For the text-containing cell, return its midpoint in [x, y] coordinate format. 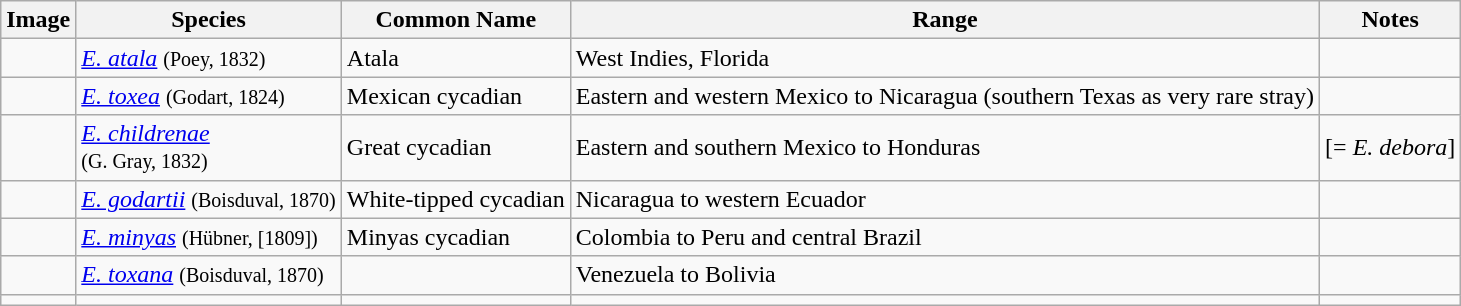
E. childrenae(G. Gray, 1832) [208, 148]
E. atala (Poey, 1832) [208, 58]
Notes [1390, 20]
Nicaragua to western Ecuador [944, 199]
Species [208, 20]
[= E. debora] [1390, 148]
E. minyas (Hübner, [1809]) [208, 237]
Mexican cycadian [456, 96]
Range [944, 20]
Minyas cycadian [456, 237]
Atala [456, 58]
E. toxana (Boisduval, 1870) [208, 275]
E. godartii (Boisduval, 1870) [208, 199]
Great cycadian [456, 148]
Eastern and southern Mexico to Honduras [944, 148]
Colombia to Peru and central Brazil [944, 237]
Eastern and western Mexico to Nicaragua (southern Texas as very rare stray) [944, 96]
West Indies, Florida [944, 58]
Common Name [456, 20]
Venezuela to Bolivia [944, 275]
Image [38, 20]
E. toxea (Godart, 1824) [208, 96]
White-tipped cycadian [456, 199]
